Scan for the cell matching the given text and deliver its (x, y) coordinate at center. 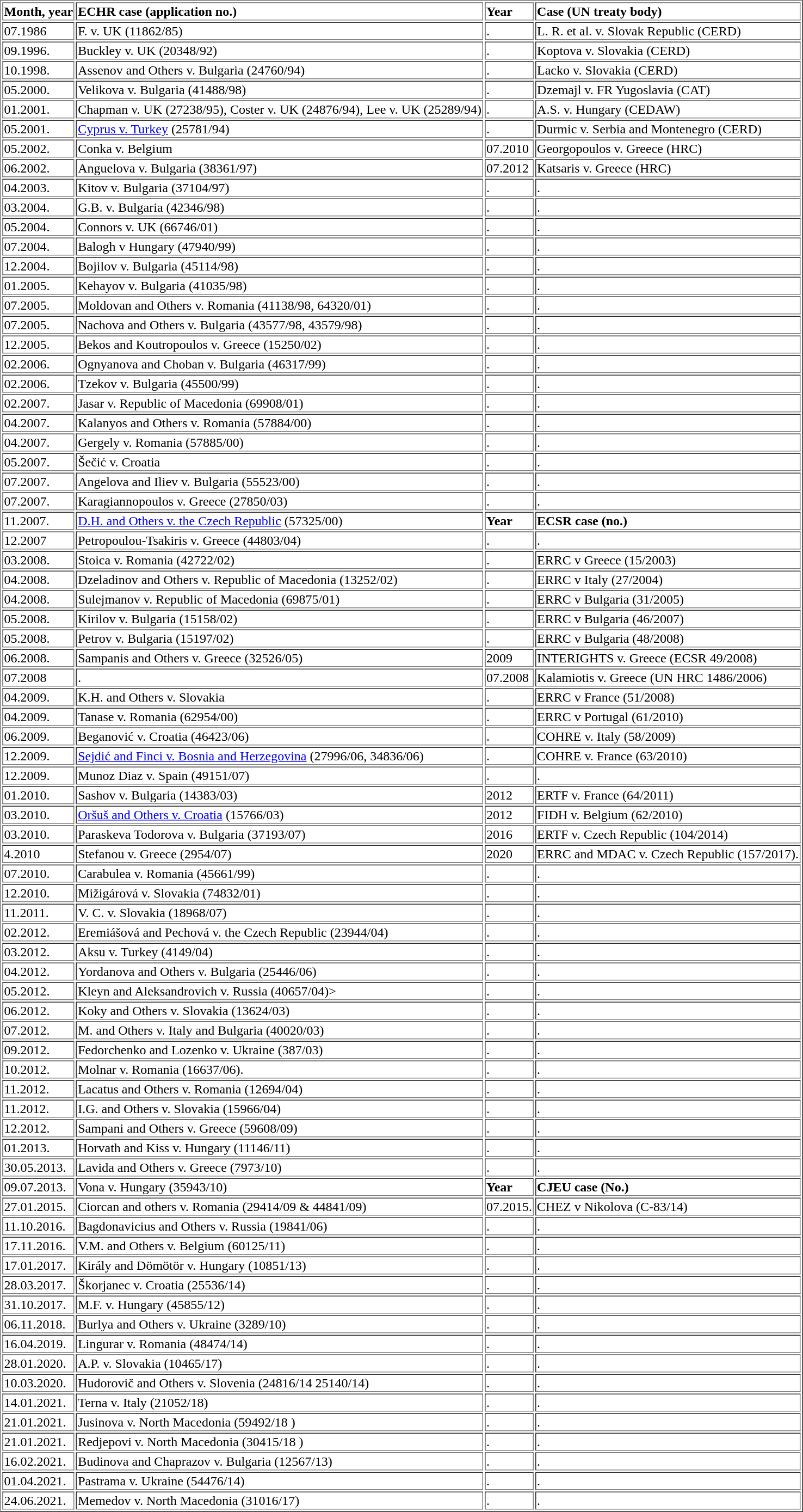
Sashov v. Bulgaria (14383/03) (280, 795)
Sampanis and Others v. Greece (32526/05) (280, 657)
Horvath and Kiss v. Hungary (11146/11) (280, 1147)
Fedorchenko and Lozenko v. Ukraine (387/03) (280, 1049)
Vona v. Hungary (35943/10) (280, 1187)
31.10.2017. (38, 1304)
Georgopoulos v. Greece (HRC) (668, 148)
01.2013. (38, 1147)
09.1996. (38, 50)
17.11.2016. (38, 1245)
Stefanou v. Greece (2954/07) (280, 853)
05.2012. (38, 991)
K.H. and Others v. Slovakia (280, 697)
ERRC v Greece (15/2003) (668, 560)
11.10.2016. (38, 1226)
Lavida and Others v. Greece (7973/10) (280, 1167)
Tanase v. Romania (62954/00) (280, 716)
ERRC v Bulgaria (48/2008) (668, 638)
Dzemajl v. FR Yugoslavia (CAT) (668, 89)
01.2001. (38, 109)
Sejdić and Finci v. Bosnia and Herzegovina (27996/06, 34836/06) (280, 755)
Kleyn and Aleksandrovich v. Russia (40657/04)> (280, 991)
07.1986 (38, 30)
03.2012. (38, 951)
F. v. UK (11862/85) (280, 30)
Nachova and Others v. Bulgaria (43577/98, 43579/98) (280, 324)
COHRE v. Italy (58/2009) (668, 736)
05.2001. (38, 128)
4.2010 (38, 853)
02.2012. (38, 932)
Budinova and Chaprazov v. Bulgaria (12567/13) (280, 1461)
V.M. and Others v. Belgium (60125/11) (280, 1245)
05.2000. (38, 89)
Anguelova v. Bulgaria (38361/97) (280, 168)
Mižigárová v. Slovakia (74832/01) (280, 893)
Aksu v. Turkey (4149/04) (280, 951)
30.05.2013. (38, 1167)
Sampani and Others v. Greece (59608/09) (280, 1128)
CHEZ v Nikolova (C-83/14) (668, 1206)
Škorjanec v. Croatia (25536/14) (280, 1284)
Király and Dömötör v. Hungary (10851/13) (280, 1265)
COHRE v. France (63/2010) (668, 755)
Kirilov v. Bulgaria (15158/02) (280, 618)
07.2015. (509, 1206)
Lingurar v. Romania (48474/14) (280, 1343)
05.2004. (38, 226)
Oršuš and Others v. Croatia (15766/03) (280, 814)
L. R. et al. v. Slovak Republic (CERD) (668, 30)
01.04.2021. (38, 1480)
12.2004. (38, 266)
Kalamiotis v. Greece (UN HRC 1486/2006) (668, 677)
ERRC v Bulgaria (31/2005) (668, 599)
Ciorcan and others v. Romania (29414/09 & 44841/09) (280, 1206)
Month, year (38, 11)
M. and Others v. Italy and Bulgaria (40020/03) (280, 1030)
Assenov and Others v. Bulgaria (24760/94) (280, 70)
Dzeladinov and Others v. Republic of Macedonia (13252/02) (280, 579)
Bojilov v. Bulgaria (45114/98) (280, 266)
Munoz Diaz v. Spain (49151/07) (280, 775)
Sulejmanov v. Republic of Macedonia (69875/01) (280, 599)
02.2007. (38, 403)
Yordanova and Others v. Bulgaria (25446/06) (280, 971)
Durmic v. Serbia and Montenegro (CERD) (668, 128)
Kehayov v. Bulgaria (41035/98) (280, 285)
Gergely v. Romania (57885/00) (280, 442)
11.2011. (38, 912)
27.01.2015. (38, 1206)
07.2012. (38, 1030)
G.B. v. Bulgaria (42346/98) (280, 207)
Velikova v. Bulgaria (41488/98) (280, 89)
07.2010 (509, 148)
06.11.2018. (38, 1324)
ERTF v. Czech Republic (104/2014) (668, 834)
Katsaris v. Greece (HRC) (668, 168)
28.03.2017. (38, 1284)
06.2002. (38, 168)
Redjepovi v. North Macedonia (30415/18 ) (280, 1441)
04.2012. (38, 971)
03.2008. (38, 560)
24.06.2021. (38, 1500)
FIDH v. Belgium (62/2010) (668, 814)
Molnar v. Romania (16637/06). (280, 1069)
Memedov v. North Macedonia (31016/17) (280, 1500)
Koptova v. Slovakia (CERD) (668, 50)
01.2005. (38, 285)
09.2012. (38, 1049)
Moldovan and Others v. Romania (41138/98, 64320/01) (280, 305)
Burlya and Others v. Ukraine (3289/10) (280, 1324)
ERRC v Italy (27/2004) (668, 579)
ERRC v Bulgaria (46/2007) (668, 618)
Beganović v. Croatia (46423/06) (280, 736)
Carabulea v. Romania (45661/99) (280, 873)
Angelova and Iliev v. Bulgaria (55523/00) (280, 481)
Karagiannopoulos v. Greece (27850/03) (280, 501)
05.2007. (38, 462)
Connors v. UK (66746/01) (280, 226)
ERRC and MDAC v. Czech Republic (157/2017). (668, 853)
CJEU case (No.) (668, 1187)
06.2012. (38, 1010)
03.2004. (38, 207)
D.H. and Others v. the Czech Republic (57325/00) (280, 520)
Petropoulou-Tsakiris v. Greece (44803/04) (280, 540)
12.2012. (38, 1128)
12.2010. (38, 893)
16.02.2021. (38, 1461)
Eremiášová and Pechová v. the Czech Republic (23944/04) (280, 932)
16.04.2019. (38, 1343)
2016 (509, 834)
Buckley v. UK (20348/92) (280, 50)
Case (UN treaty body) (668, 11)
04.2003. (38, 187)
Bagdonavicius and Others v. Russia (19841/06) (280, 1226)
12.2007 (38, 540)
Lacatus and Others v. Romania (12694/04) (280, 1089)
17.01.2017. (38, 1265)
I.G. and Others v. Slovakia (15966/04) (280, 1108)
10.03.2020. (38, 1382)
11.2007. (38, 520)
Šečić v. Croatia (280, 462)
Koky and Others v. Slovakia (13624/03) (280, 1010)
Bekos and Koutropoulos v. Greece (15250/02) (280, 344)
06.2009. (38, 736)
05.2002. (38, 148)
28.01.2020. (38, 1363)
Lacko v. Slovakia (CERD) (668, 70)
ECHR case (application no.) (280, 11)
Tzekov v. Bulgaria (45500/99) (280, 383)
Cyprus v. Turkey (25781/94) (280, 128)
10.2012. (38, 1069)
ERRC v Portugal (61/2010) (668, 716)
M.F. v. Hungary (45855/12) (280, 1304)
07.2012 (509, 168)
Ognyanova and Choban v. Bulgaria (46317/99) (280, 364)
07.2010. (38, 873)
Petrov v. Bulgaria (15197/02) (280, 638)
Hudorovič and Others v. Slovenia (24816/14 25140/14) (280, 1382)
Kitov v. Bulgaria (37104/97) (280, 187)
ERRC v France (51/2008) (668, 697)
Balogh v Hungary (47940/99) (280, 246)
10.1998. (38, 70)
A.S. v. Hungary (CEDAW) (668, 109)
ECSR case (no.) (668, 520)
2009 (509, 657)
Stoica v. Romania (42722/02) (280, 560)
Jusinova v. North Macedonia (59492/18 ) (280, 1422)
01.2010. (38, 795)
Kalanyos and Others v. Romania (57884/00) (280, 422)
ERTF v. France (64/2011) (668, 795)
V. C. v. Slovakia (18968/07) (280, 912)
07.2004. (38, 246)
Terna v. Italy (21052/18) (280, 1402)
Pastrama v. Ukraine (54476/14) (280, 1480)
A.P. v. Slovakia (10465/17) (280, 1363)
12.2005. (38, 344)
INTERIGHTS v. Greece (ECSR 49/2008) (668, 657)
09.07.2013. (38, 1187)
Paraskeva Todorova v. Bulgaria (37193/07) (280, 834)
06.2008. (38, 657)
14.01.2021. (38, 1402)
Conka v. Belgium (280, 148)
Jasar v. Republic of Macedonia (69908/01) (280, 403)
2020 (509, 853)
Chapman v. UK (27238/95), Coster v. UK (24876/94), Lee v. UK (25289/94) (280, 109)
